For the text-containing cell, return its midpoint in [X, Y] coordinate format. 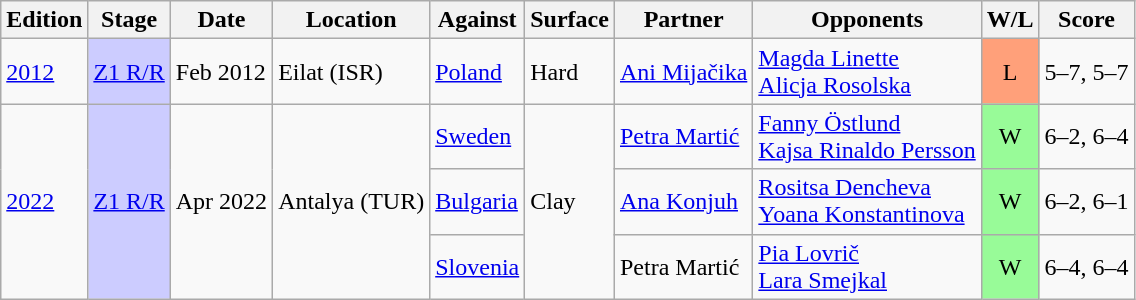
Surface [570, 20]
5–7, 5–7 [1086, 72]
6–2, 6–1 [1086, 202]
Antalya (TUR) [352, 202]
Feb 2012 [221, 72]
Ana Konjuh [683, 202]
2012 [44, 72]
Rositsa DenchevaYoana Konstantinova [867, 202]
Bulgaria [478, 202]
Hard [570, 72]
L [1010, 72]
Fanny ÖstlundKajsa Rinaldo Persson [867, 136]
Pia LovričLara Smejkal [867, 266]
Apr 2022 [221, 202]
Ani Mijačika [683, 72]
Edition [44, 20]
Magda LinetteAlicja Rosolska [867, 72]
2022 [44, 202]
Clay [570, 202]
Location [352, 20]
Score [1086, 20]
Date [221, 20]
Slovenia [478, 266]
Against [478, 20]
6–4, 6–4 [1086, 266]
Opponents [867, 20]
Partner [683, 20]
Eilat (ISR) [352, 72]
Stage [129, 20]
Poland [478, 72]
W/L [1010, 20]
6–2, 6–4 [1086, 136]
Sweden [478, 136]
